Scan for the cell matching the given text and deliver its (X, Y) coordinate at center. 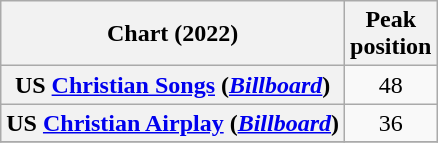
48 (391, 85)
36 (391, 123)
US Christian Songs (Billboard) (173, 85)
Chart (2022) (173, 34)
Peak position (391, 34)
US Christian Airplay (Billboard) (173, 123)
